From the cell containing the given text, extract its center point as (x, y) coordinate. 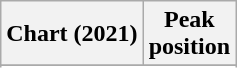
Peakposition (189, 34)
Chart (2021) (72, 34)
